Scan for the cell matching the given text and deliver its (X, Y) coordinate at center. 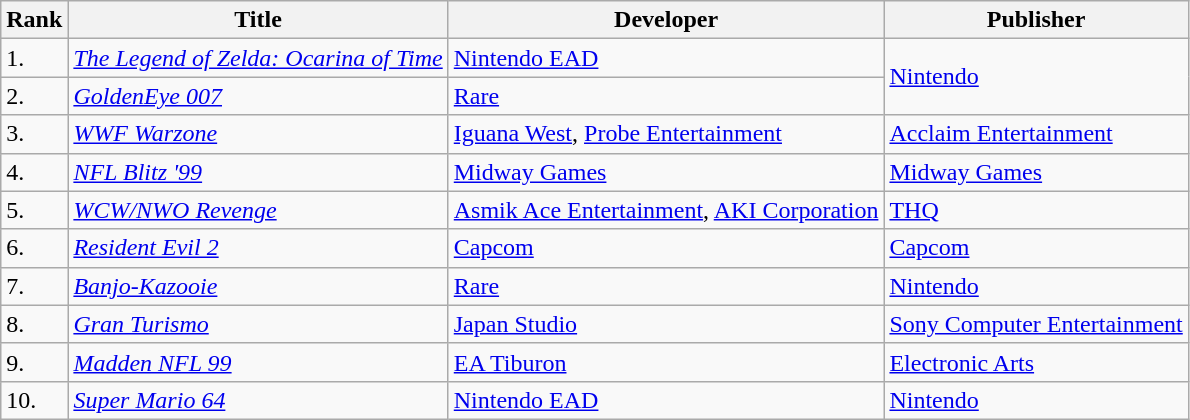
2. (34, 96)
Resident Evil 2 (258, 248)
7. (34, 286)
GoldenEye 007 (258, 96)
Electronic Arts (1036, 362)
1. (34, 58)
WCW/NWO Revenge (258, 210)
6. (34, 248)
Publisher (1036, 20)
Super Mario 64 (258, 400)
Title (258, 20)
10. (34, 400)
NFL Blitz '99 (258, 172)
Asmik Ace Entertainment, AKI Corporation (666, 210)
Iguana West, Probe Entertainment (666, 134)
4. (34, 172)
Gran Turismo (258, 324)
Madden NFL 99 (258, 362)
5. (34, 210)
THQ (1036, 210)
Acclaim Entertainment (1036, 134)
WWF Warzone (258, 134)
Banjo-Kazooie (258, 286)
Developer (666, 20)
The Legend of Zelda: Ocarina of Time (258, 58)
EA Tiburon (666, 362)
8. (34, 324)
Sony Computer Entertainment (1036, 324)
3. (34, 134)
Japan Studio (666, 324)
Rank (34, 20)
9. (34, 362)
